Find where the given text appears and provide that cell's center as (x, y) coordinate. 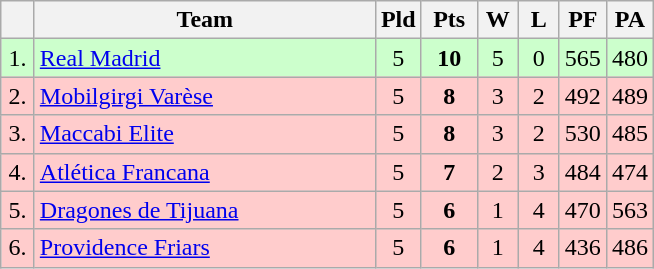
563 (630, 210)
Team (204, 20)
7 (449, 172)
1. (18, 58)
436 (582, 248)
W (498, 20)
489 (630, 96)
4. (18, 172)
Maccabi Elite (204, 134)
2. (18, 96)
492 (582, 96)
565 (582, 58)
PA (630, 20)
470 (582, 210)
Mobilgirgi Varèse (204, 96)
L (538, 20)
Dragones de Tijuana (204, 210)
485 (630, 134)
Providence Friars (204, 248)
3. (18, 134)
480 (630, 58)
5. (18, 210)
Pld (398, 20)
10 (449, 58)
486 (630, 248)
Atlética Francana (204, 172)
484 (582, 172)
0 (538, 58)
Pts (449, 20)
6. (18, 248)
530 (582, 134)
PF (582, 20)
Real Madrid (204, 58)
474 (630, 172)
